Identify which cell holds the provided text, then report its [x, y] central coordinate. 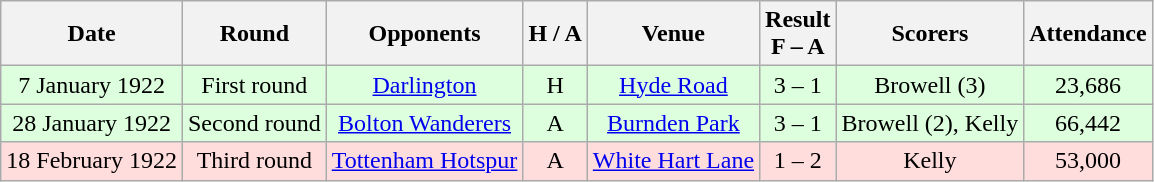
Bolton Wanderers [424, 123]
Round [254, 34]
Tottenham Hotspur [424, 161]
Hyde Road [673, 85]
Burnden Park [673, 123]
Third round [254, 161]
1 – 2 [798, 161]
White Hart Lane [673, 161]
Darlington [424, 85]
28 January 1922 [92, 123]
Browell (2), Kelly [930, 123]
Opponents [424, 34]
7 January 1922 [92, 85]
H [555, 85]
23,686 [1088, 85]
Kelly [930, 161]
Venue [673, 34]
First round [254, 85]
53,000 [1088, 161]
Date [92, 34]
66,442 [1088, 123]
ResultF – A [798, 34]
18 February 1922 [92, 161]
Scorers [930, 34]
H / A [555, 34]
Second round [254, 123]
Attendance [1088, 34]
Browell (3) [930, 85]
